For the text-containing cell, return its midpoint in [x, y] coordinate format. 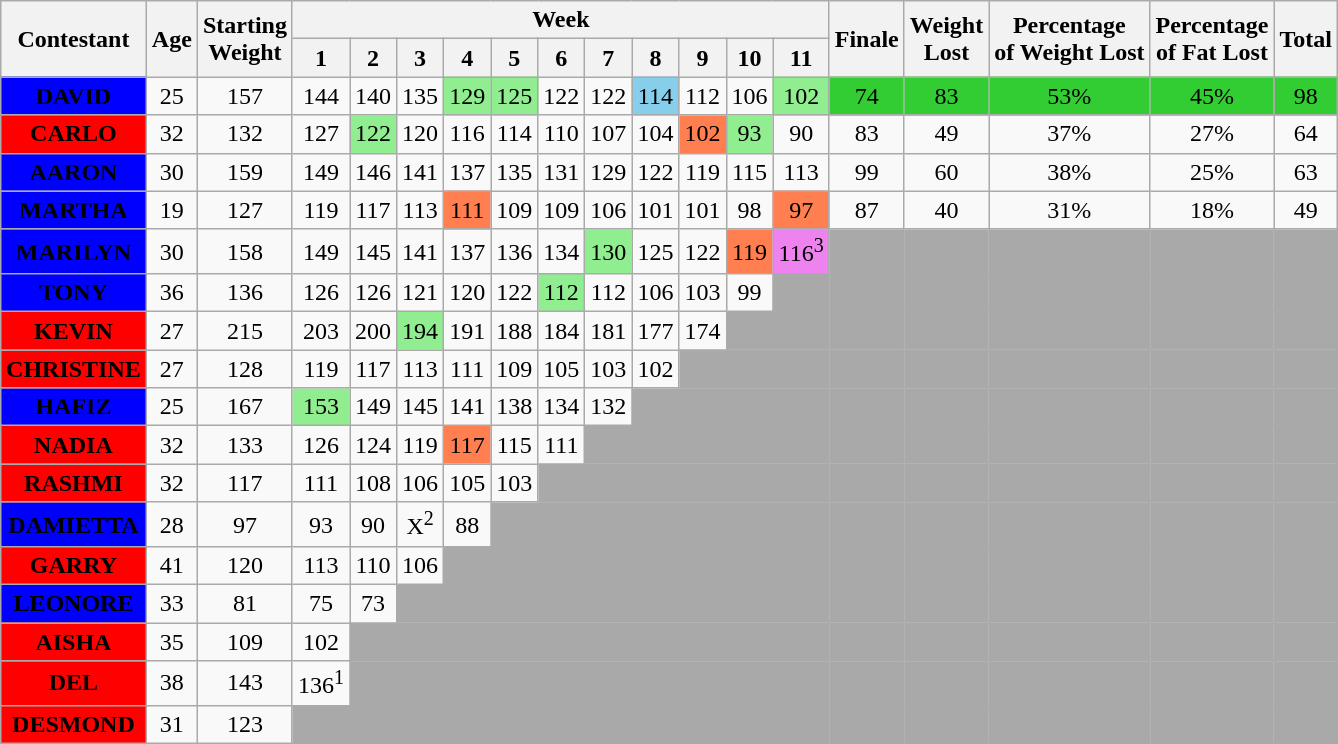
45% [1212, 96]
WeightLost [946, 39]
107 [608, 134]
200 [374, 331]
NADIA [74, 445]
KEVIN [74, 331]
159 [244, 172]
25% [1212, 172]
28 [172, 524]
177 [656, 331]
184 [562, 331]
1163 [801, 252]
Finale [866, 39]
31 [172, 724]
27% [1212, 134]
1361 [320, 684]
1 [320, 58]
LEONORE [74, 604]
19 [172, 210]
35 [172, 642]
38% [1070, 172]
18% [1212, 210]
81 [244, 604]
38 [172, 684]
2 [374, 58]
60 [946, 172]
7 [608, 58]
9 [702, 58]
GARRY [74, 566]
128 [244, 369]
Week [560, 20]
123 [244, 724]
194 [420, 331]
41 [172, 566]
Percentageof Weight Lost [1070, 39]
Percentageof Fat Lost [1212, 39]
88 [468, 524]
143 [244, 684]
121 [420, 293]
AARON [74, 172]
133 [244, 445]
MARILYN [74, 252]
DAVID [74, 96]
TONY [74, 293]
140 [374, 96]
146 [374, 172]
CHRISTINE [74, 369]
167 [244, 407]
104 [656, 134]
64 [1306, 134]
108 [374, 483]
HAFIZ [74, 407]
11 [801, 58]
Age [172, 39]
6 [562, 58]
37% [1070, 134]
138 [514, 407]
Total [1306, 39]
74 [866, 96]
8 [656, 58]
63 [1306, 172]
215 [244, 331]
130 [608, 252]
40 [946, 210]
DEL [74, 684]
131 [562, 172]
174 [702, 331]
75 [320, 604]
191 [468, 331]
87 [866, 210]
DESMOND [74, 724]
188 [514, 331]
Contestant [74, 39]
73 [374, 604]
DAMIETTA [74, 524]
5 [514, 58]
CARLO [74, 134]
144 [320, 96]
203 [320, 331]
157 [244, 96]
116 [468, 134]
31% [1070, 210]
53% [1070, 96]
4 [468, 58]
181 [608, 331]
153 [320, 407]
AISHA [74, 642]
X2 [420, 524]
RASHMI [74, 483]
3 [420, 58]
33 [172, 604]
158 [244, 252]
124 [374, 445]
MARTHA [74, 210]
StartingWeight [244, 39]
36 [172, 293]
10 [750, 58]
